Capture the cell that displays the provided text and extract its [X, Y] central coordinate. 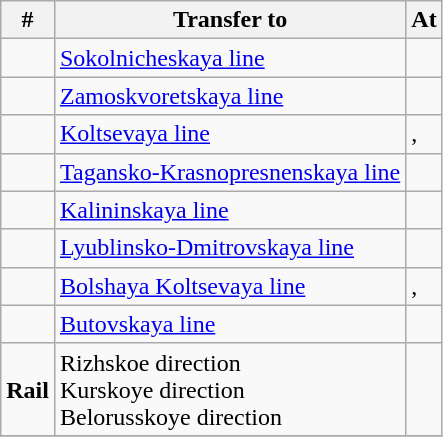
Lyublinsko-Dmitrovskaya line [230, 248]
Butovskaya line [230, 324]
Bolshaya Koltsevaya line [230, 286]
Rail [28, 389]
Tagansko-Krasnopresnenskaya line [230, 172]
Koltsevaya line [230, 134]
Rizhskoe directionKurskoye directionBelorusskoye direction [230, 389]
# [28, 20]
Kalininskaya line [230, 210]
Zamoskvoretskaya line [230, 96]
Transfer to [230, 20]
At [424, 20]
Sokolnicheskaya line [230, 58]
